Return the [x, y] coordinate for the center point of the cell that contains the specified text.  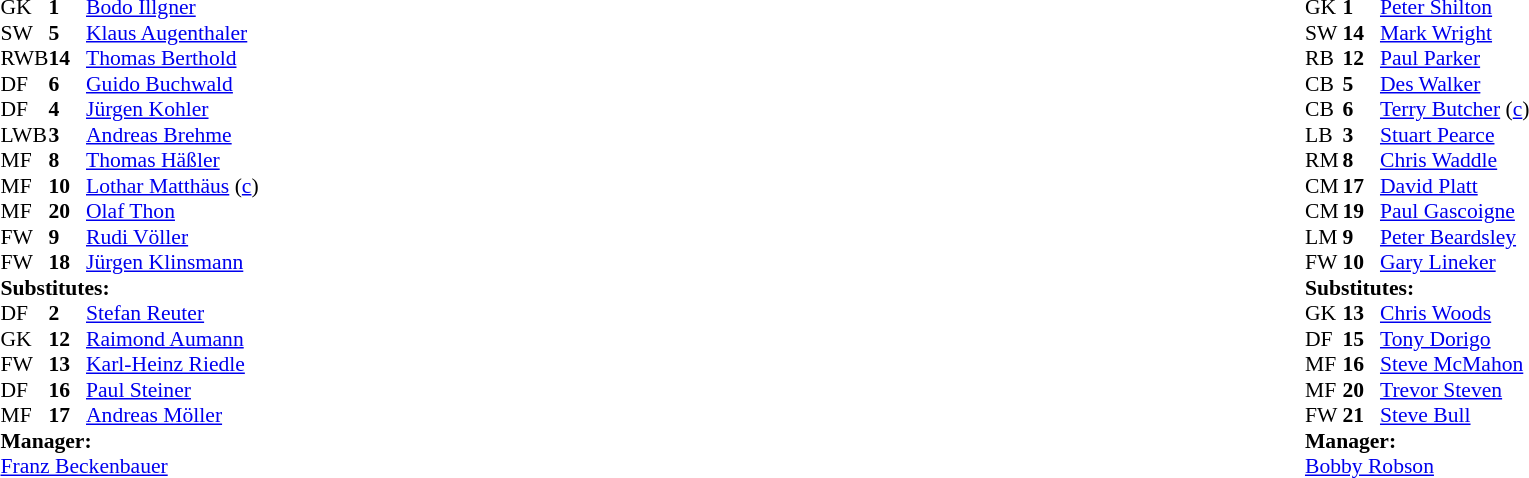
Karl-Heinz Riedle [172, 365]
Paul Steiner [172, 390]
2 [67, 313]
RB [1324, 59]
LB [1324, 135]
18 [67, 263]
Lothar Matthäus (c) [172, 186]
Andreas Möller [172, 415]
LM [1324, 237]
Rudi Völler [172, 237]
Andreas Brehme [172, 135]
Jürgen Klinsmann [172, 263]
21 [1361, 415]
Klaus Augenthaler [172, 33]
Thomas Berthold [172, 59]
Stefan Reuter [172, 313]
15 [1361, 339]
RWB [24, 59]
RM [1324, 161]
Guido Buchwald [172, 84]
Olaf Thon [172, 211]
19 [1361, 211]
Manager: [129, 441]
4 [67, 109]
Raimond Aumann [172, 339]
Thomas Häßler [172, 161]
Jürgen Kohler [172, 109]
Substitutes: [129, 288]
LWB [24, 135]
